For the text-containing cell, return its midpoint in (x, y) coordinate format. 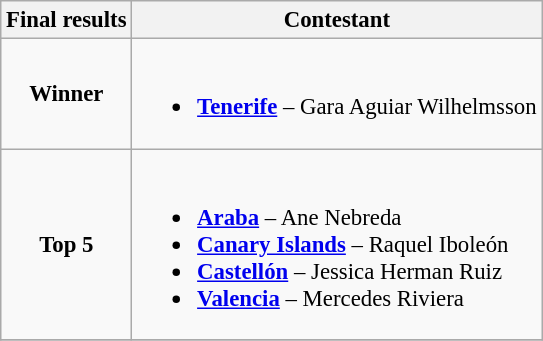
Araba – Ane Nebreda Canary Islands – Raquel Iboleón Castellón – Jessica Herman Ruiz Valencia – Mercedes Riviera (337, 244)
Top 5 (66, 244)
Contestant (337, 20)
Final results (66, 20)
Tenerife – Gara Aguiar Wilhelmsson (337, 94)
Winner (66, 94)
